Determine the (x, y) coordinate at the center of the cell enclosing the given text.  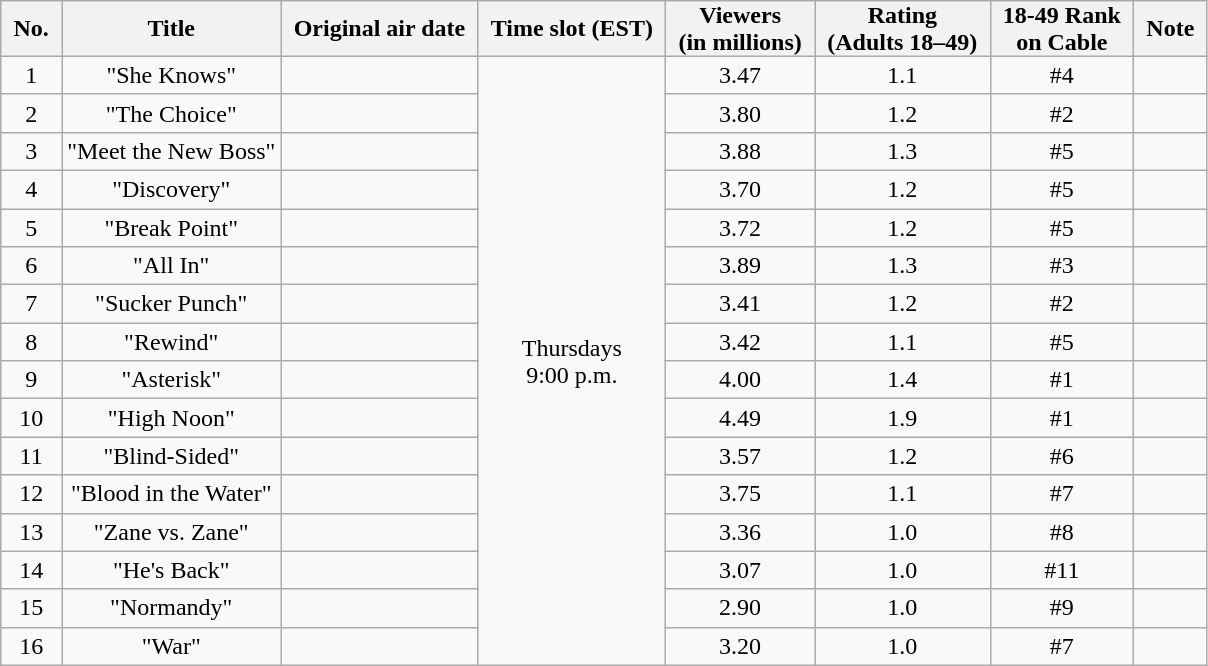
Viewers(in millions) (740, 29)
3.80 (740, 113)
7 (32, 304)
18-49 Rankon Cable (1062, 29)
#8 (1062, 532)
3.42 (740, 342)
4.00 (740, 380)
Title (172, 29)
6 (32, 266)
Original air date (380, 29)
15 (32, 608)
3.36 (740, 532)
1.4 (903, 380)
4 (32, 189)
Note (1170, 29)
Thursdays9:00 p.m. (572, 360)
"She Knows" (172, 75)
13 (32, 532)
3.70 (740, 189)
2 (32, 113)
3.57 (740, 456)
#3 (1062, 266)
Time slot (EST) (572, 29)
10 (32, 418)
#9 (1062, 608)
14 (32, 570)
12 (32, 494)
16 (32, 646)
"War" (172, 646)
"Blind-Sided" (172, 456)
"The Choice" (172, 113)
"Blood in the Water" (172, 494)
3.72 (740, 227)
#4 (1062, 75)
3.41 (740, 304)
"High Noon" (172, 418)
3 (32, 151)
2.90 (740, 608)
11 (32, 456)
#6 (1062, 456)
3.89 (740, 266)
"Meet the New Boss" (172, 151)
"Rewind" (172, 342)
1.9 (903, 418)
3.75 (740, 494)
3.47 (740, 75)
9 (32, 380)
"All In" (172, 266)
"Zane vs. Zane" (172, 532)
3.88 (740, 151)
No. (32, 29)
8 (32, 342)
"He's Back" (172, 570)
5 (32, 227)
"Discovery" (172, 189)
Rating(Adults 18–49) (903, 29)
#11 (1062, 570)
"Sucker Punch" (172, 304)
"Break Point" (172, 227)
3.20 (740, 646)
"Normandy" (172, 608)
1 (32, 75)
4.49 (740, 418)
3.07 (740, 570)
"Asterisk" (172, 380)
